Locate the cell with the specified text and output its (X, Y) center coordinate. 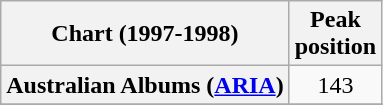
Chart (1997-1998) (145, 34)
Peakposition (335, 34)
143 (335, 85)
Australian Albums (ARIA) (145, 85)
